Output the [X, Y] coordinate of the center of the cell containing the given text.  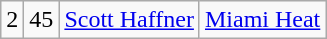
Scott Haffner [130, 20]
2 [12, 20]
45 [42, 20]
Miami Heat [262, 20]
